Return [X, Y] of the center of cell containing provided text 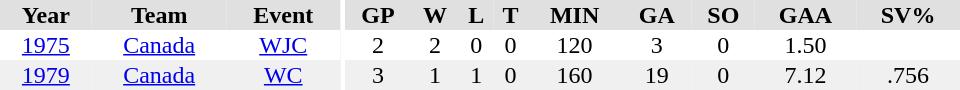
19 [657, 75]
WJC [284, 45]
Team [160, 15]
WC [284, 75]
MIN [575, 15]
.756 [908, 75]
SV% [908, 15]
T [510, 15]
L [476, 15]
SO [724, 15]
Event [284, 15]
160 [575, 75]
120 [575, 45]
Year [46, 15]
GAA [806, 15]
GP [378, 15]
1975 [46, 45]
7.12 [806, 75]
1.50 [806, 45]
GA [657, 15]
1979 [46, 75]
W [436, 15]
